Provide the (X, Y) coordinate of the cell's center where the given text is located.  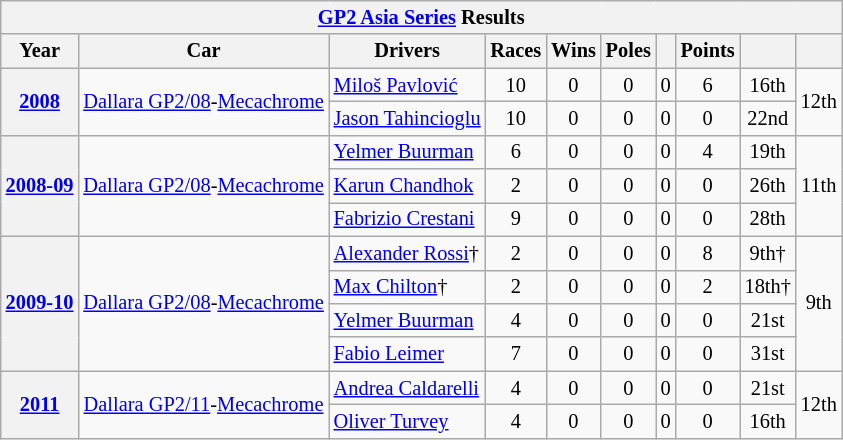
28th (768, 219)
2009-10 (40, 304)
9th† (768, 253)
Year (40, 51)
Miloš Pavlović (408, 85)
Jason Tahincioglu (408, 118)
Wins (574, 51)
9th (819, 304)
Dallara GP2/11-Mecachrome (203, 404)
Andrea Caldarelli (408, 388)
Alexander Rossi† (408, 253)
31st (768, 354)
Oliver Turvey (408, 421)
7 (516, 354)
8 (708, 253)
Max Chilton† (408, 287)
11th (819, 186)
22nd (768, 118)
Points (708, 51)
Karun Chandhok (408, 186)
2011 (40, 404)
2008-09 (40, 186)
GP2 Asia Series Results (422, 17)
2008 (40, 102)
Fabrizio Crestani (408, 219)
Poles (628, 51)
19th (768, 152)
Fabio Leimer (408, 354)
9 (516, 219)
Drivers (408, 51)
Car (203, 51)
18th† (768, 287)
Races (516, 51)
26th (768, 186)
